Identify which cell holds the provided text, then report its (X, Y) central coordinate. 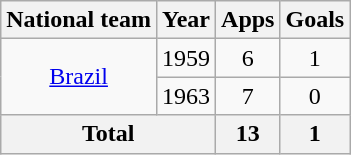
13 (248, 134)
Apps (248, 20)
Brazil (79, 77)
Year (186, 20)
6 (248, 58)
Goals (315, 20)
1959 (186, 58)
Total (108, 134)
7 (248, 96)
National team (79, 20)
1963 (186, 96)
0 (315, 96)
